For the text-containing cell, return its midpoint in [X, Y] coordinate format. 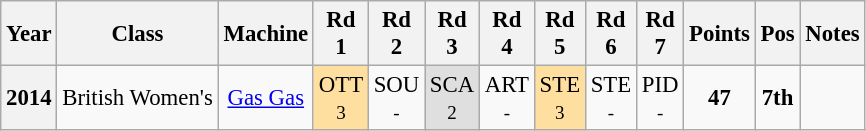
SCA2 [452, 98]
Class [138, 34]
OTT3 [340, 98]
Rd1 [340, 34]
STE3 [560, 98]
Year [29, 34]
Rd5 [560, 34]
PID- [660, 98]
2014 [29, 98]
Points [720, 34]
Rd3 [452, 34]
Rd2 [396, 34]
Rd7 [660, 34]
7th [778, 98]
STE- [610, 98]
Machine [266, 34]
Notes [832, 34]
SOU- [396, 98]
Rd6 [610, 34]
British Women's [138, 98]
Pos [778, 34]
47 [720, 98]
ART- [506, 98]
Rd4 [506, 34]
Gas Gas [266, 98]
